Detect which cell encompasses the target text, then output its (X, Y) center coordinate. 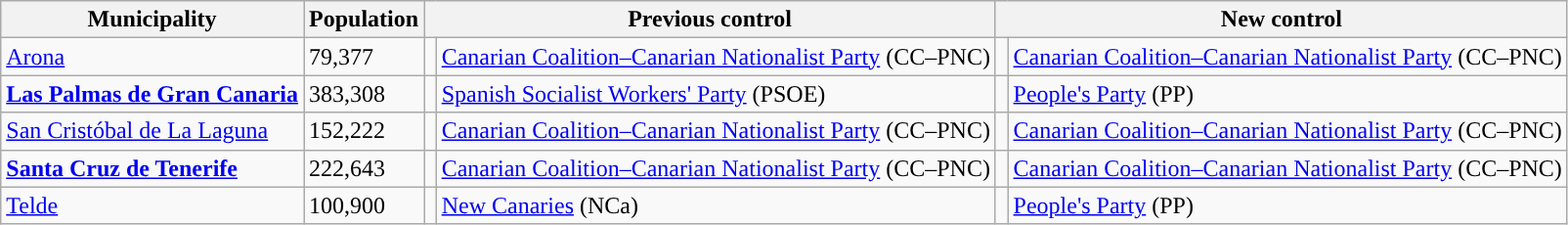
79,377 (364, 57)
Municipality (152, 20)
100,900 (364, 205)
Population (364, 20)
383,308 (364, 94)
Previous control (710, 20)
Arona (152, 57)
San Cristóbal de La Laguna (152, 131)
Las Palmas de Gran Canaria (152, 94)
New control (1281, 20)
152,222 (364, 131)
Santa Cruz de Tenerife (152, 168)
Spanish Socialist Workers' Party (PSOE) (716, 94)
Telde (152, 205)
New Canaries (NCa) (716, 205)
222,643 (364, 168)
